Extract the [X, Y] coordinate from the center of the cell holding the provided text.  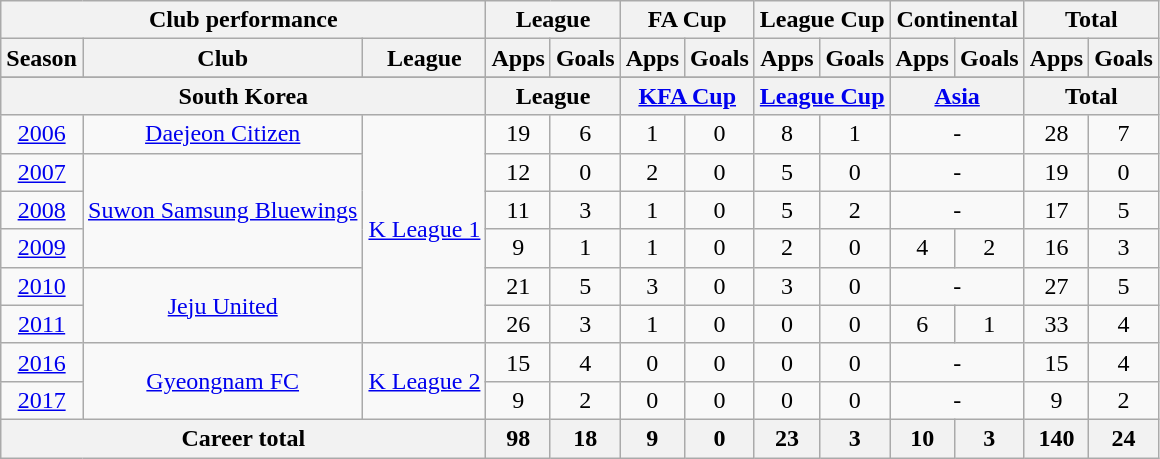
Asia [957, 96]
140 [1056, 438]
Gyeongnam FC [222, 381]
2016 [42, 362]
Club performance [244, 20]
21 [518, 286]
2017 [42, 400]
26 [518, 324]
KFA Cup [687, 96]
8 [786, 134]
K League 1 [424, 229]
2010 [42, 286]
12 [518, 172]
17 [1056, 210]
Continental [957, 20]
Club [222, 58]
2008 [42, 210]
7 [1124, 134]
10 [922, 438]
23 [786, 438]
South Korea [244, 96]
Daejeon Citizen [222, 134]
Season [42, 58]
11 [518, 210]
K League 2 [424, 381]
FA Cup [687, 20]
2011 [42, 324]
16 [1056, 248]
98 [518, 438]
2006 [42, 134]
Suwon Samsung Bluewings [222, 210]
27 [1056, 286]
28 [1056, 134]
Jeju United [222, 305]
33 [1056, 324]
2009 [42, 248]
24 [1124, 438]
Career total [244, 438]
2007 [42, 172]
18 [585, 438]
